Pinpoint the cell where the given text exists, returning its [x, y] midpoint coordinate. 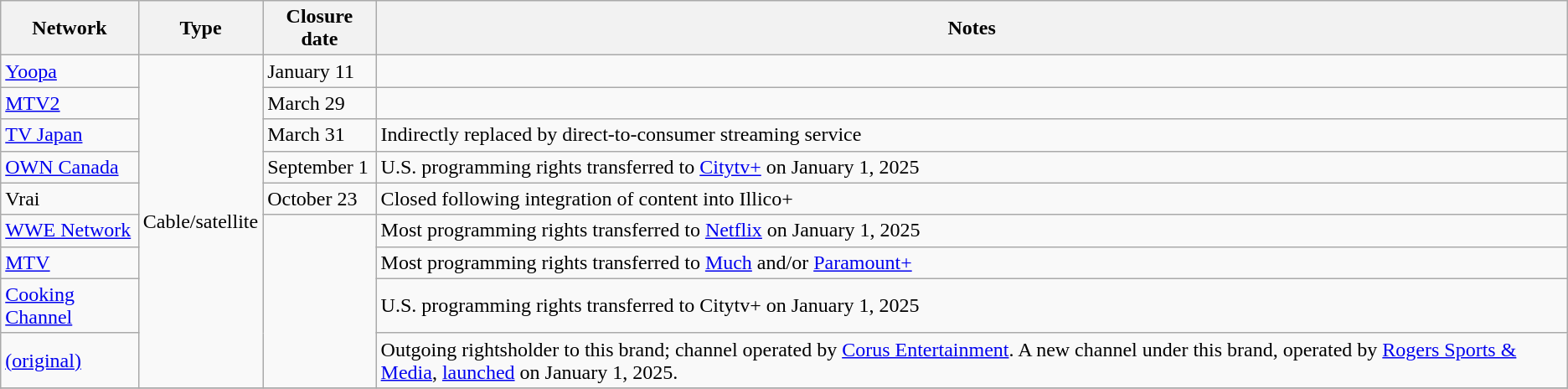
MTV2 [70, 103]
Yoopa [70, 71]
Cooking Channel [70, 305]
WWE Network [70, 231]
Closed following integration of content into Illico+ [972, 199]
September 1 [320, 167]
Most programming rights transferred to Netflix on January 1, 2025 [972, 231]
Type [200, 29]
March 29 [320, 103]
OWN Canada [70, 167]
October 23 [320, 199]
January 11 [320, 71]
Network [70, 29]
March 31 [320, 135]
(original) [70, 360]
Notes [972, 29]
TV Japan [70, 135]
Closure date [320, 29]
Cable/satellite [200, 221]
Indirectly replaced by direct-to-consumer streaming service [972, 135]
Most programming rights transferred to Much and/or Paramount+ [972, 262]
MTV [70, 262]
Vrai [70, 199]
